Search for the cell housing the specified text and yield its [X, Y] center coordinate. 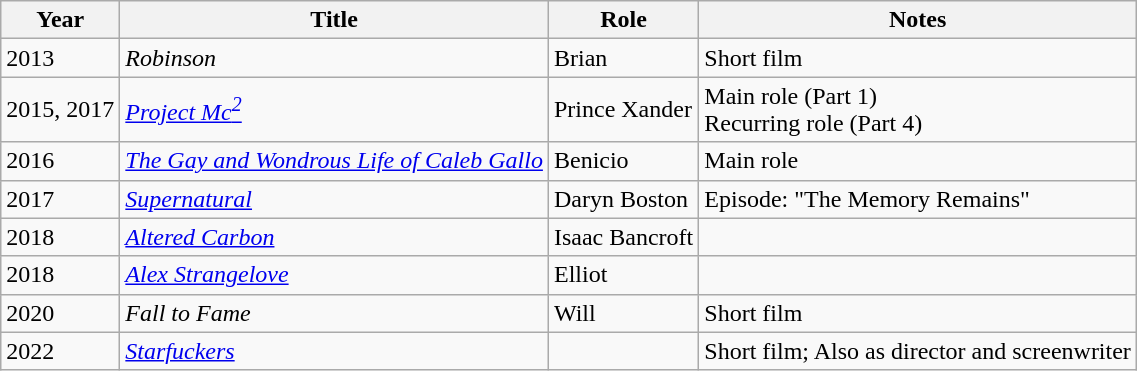
Supernatural [334, 199]
2020 [60, 313]
Episode: "The Memory Remains" [918, 199]
2013 [60, 58]
Altered Carbon [334, 237]
Fall to Fame [334, 313]
Isaac Bancroft [623, 237]
Will [623, 313]
Benicio [623, 161]
Short film; Also as director and screenwriter [918, 351]
Brian [623, 58]
Main role [918, 161]
Title [334, 20]
2022 [60, 351]
2015, 2017 [60, 110]
Main role (Part 1)Recurring role (Part 4) [918, 110]
Prince Xander [623, 110]
Robinson [334, 58]
Daryn Boston [623, 199]
Year [60, 20]
Elliot [623, 275]
Alex Strangelove [334, 275]
Role [623, 20]
2017 [60, 199]
Project Mc2 [334, 110]
Notes [918, 20]
Starfuckers [334, 351]
The Gay and Wondrous Life of Caleb Gallo [334, 161]
2016 [60, 161]
